Extract the (x, y) coordinate from the center of the cell holding the provided text.  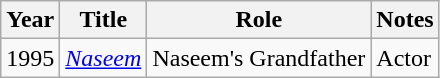
Title (104, 20)
Naseem (104, 58)
Role (259, 20)
Notes (405, 20)
Naseem's Grandfather (259, 58)
Actor (405, 58)
Year (30, 20)
1995 (30, 58)
